Provide the [X, Y] coordinate of the cell's center where the given text is located.  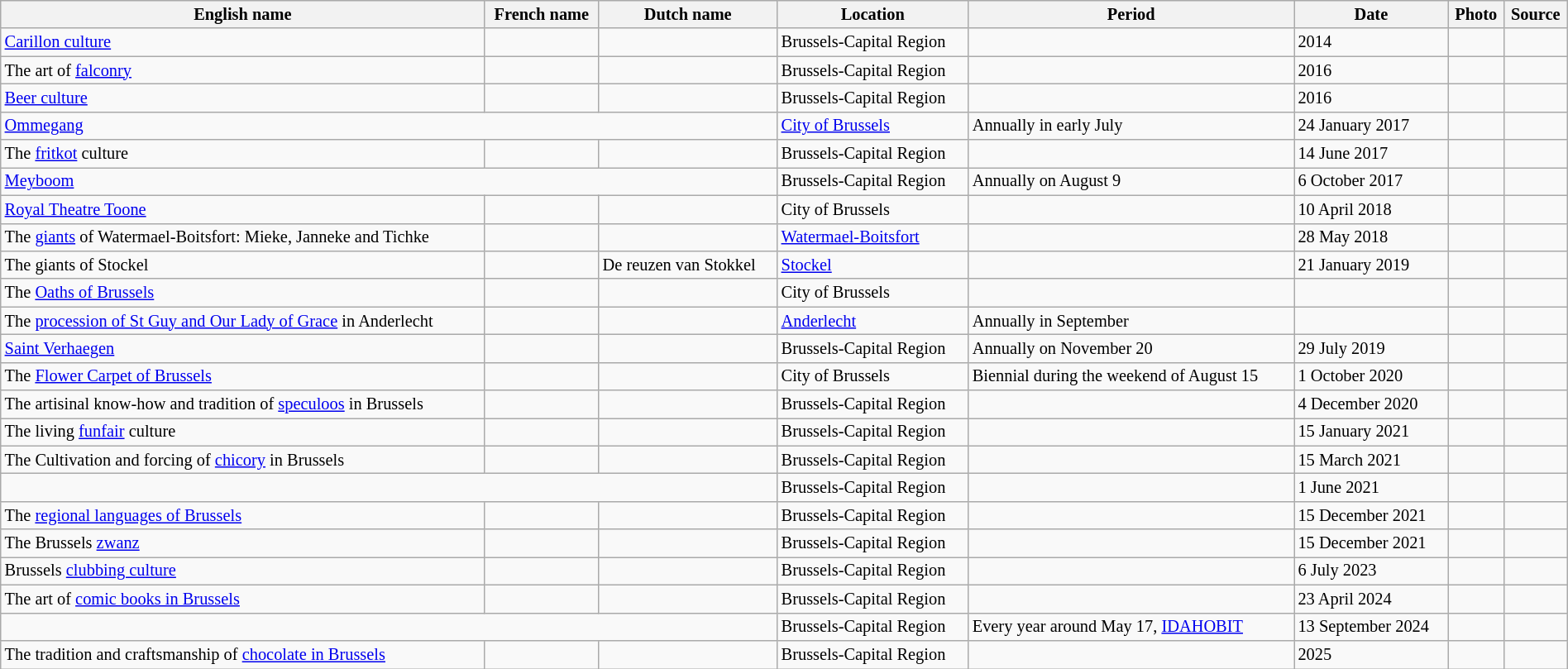
Stockel [873, 265]
Beer culture [243, 98]
Anderlecht [873, 321]
23 April 2024 [1371, 599]
Brussels clubbing culture [243, 571]
The Oaths of Brussels [243, 293]
Date [1371, 14]
15 January 2021 [1371, 432]
Biennial during the weekend of August 15 [1131, 376]
Watermael-Boitsfort [873, 237]
The fritkot culture [243, 154]
29 July 2019 [1371, 348]
English name [243, 14]
Royal Theatre Toone [243, 209]
Annually in September [1131, 321]
French name [542, 14]
The Flower Carpet of Brussels [243, 376]
Photo [1475, 14]
2014 [1371, 42]
1 October 2020 [1371, 376]
The artisinal know-how and tradition of speculoos in Brussels [243, 404]
6 October 2017 [1371, 181]
14 June 2017 [1371, 154]
The procession of St Guy and Our Lady of Grace in Anderlecht [243, 321]
24 January 2017 [1371, 126]
Annually in early July [1131, 126]
6 July 2023 [1371, 571]
The Cultivation and forcing of chicory in Brussels [243, 460]
The giants of Watermael-Boitsfort: Mieke, Janneke and Tichke [243, 237]
Carillon culture [243, 42]
The giants of Stockel [243, 265]
28 May 2018 [1371, 237]
The tradition and craftsmanship of chocolate in Brussels [243, 654]
Dutch name [688, 14]
The art of comic books in Brussels [243, 599]
Meyboom [389, 181]
21 January 2019 [1371, 265]
The living funfair culture [243, 432]
Period [1131, 14]
2025 [1371, 654]
Location [873, 14]
Annually on November 20 [1131, 348]
Annually on August 9 [1131, 181]
4 December 2020 [1371, 404]
Saint Verhaegen [243, 348]
13 September 2024 [1371, 627]
De reuzen van Stokkel [688, 265]
10 April 2018 [1371, 209]
Source [1535, 14]
The regional languages of Brussels [243, 515]
15 March 2021 [1371, 460]
Every year around May 17, IDAHOBIT [1131, 627]
The art of falconry [243, 70]
1 June 2021 [1371, 487]
Ommegang [389, 126]
The Brussels zwanz [243, 543]
